For the text-containing cell, return its midpoint in (x, y) coordinate format. 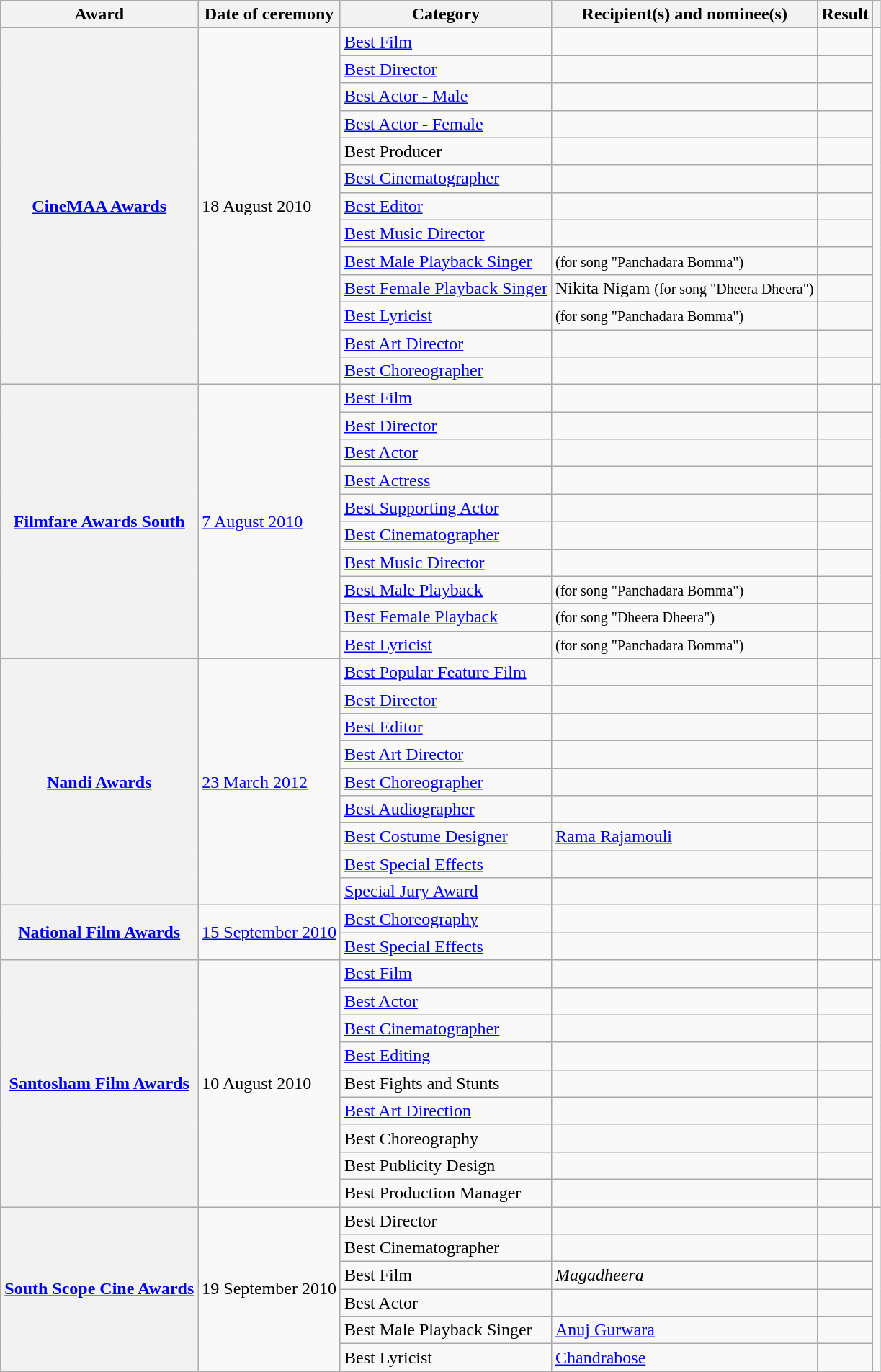
Best Actor - Male (445, 97)
Nandi Awards (99, 782)
Best Actor - Female (445, 124)
Category (445, 14)
Best Actress (445, 480)
23 March 2012 (269, 782)
Magadheera (684, 1275)
CineMAA Awards (99, 206)
Recipient(s) and nominee(s) (684, 14)
Best Fights and Stunts (445, 1083)
Best Publicity Design (445, 1165)
Award (99, 14)
7 August 2010 (269, 521)
National Film Awards (99, 933)
Rama Rajamouli (684, 837)
South Scope Cine Awards (99, 1289)
Best Supporting Actor (445, 508)
Best Female Playback (445, 617)
Best Costume Designer (445, 837)
Result (845, 14)
Best Female Playback Singer (445, 288)
Chandrabose (684, 1358)
Nikita Nigam (for song "Dheera Dheera") (684, 288)
18 August 2010 (269, 206)
Santosham Film Awards (99, 1083)
Date of ceremony (269, 14)
Best Art Direction (445, 1111)
Best Editing (445, 1056)
Best Male Playback (445, 590)
Filmfare Awards South (99, 521)
Special Jury Award (445, 892)
(for song "Dheera Dheera") (684, 617)
Best Popular Feature Film (445, 672)
Anuj Gurwara (684, 1330)
15 September 2010 (269, 933)
Best Production Manager (445, 1193)
Best Producer (445, 151)
10 August 2010 (269, 1083)
Best Audiographer (445, 810)
19 September 2010 (269, 1289)
